Pinpoint the cell where the given text exists, returning its [X, Y] midpoint coordinate. 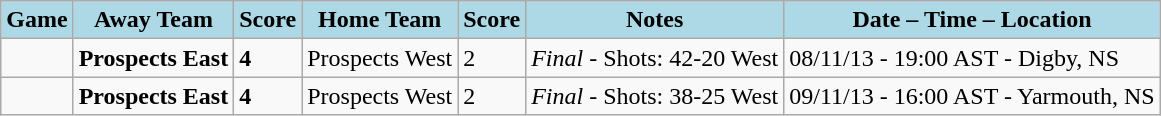
Final - Shots: 42-20 West [655, 58]
Notes [655, 20]
Away Team [154, 20]
Final - Shots: 38-25 West [655, 96]
Home Team [380, 20]
09/11/13 - 16:00 AST - Yarmouth, NS [972, 96]
Game [37, 20]
08/11/13 - 19:00 AST - Digby, NS [972, 58]
Date – Time – Location [972, 20]
